Capture the cell that displays the provided text and extract its [X, Y] central coordinate. 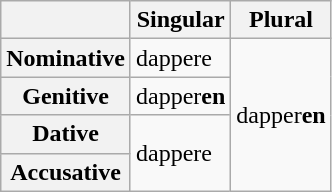
Genitive [66, 96]
Plural [281, 20]
Nominative [66, 58]
Accusative [66, 172]
Dative [66, 134]
Singular [180, 20]
